Determine the [x, y] coordinate at the center of the cell enclosing the given text.  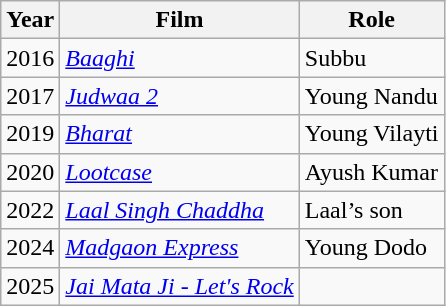
Young Dodo [372, 248]
2016 [30, 58]
Baaghi [180, 58]
2019 [30, 134]
2022 [30, 210]
2024 [30, 248]
Film [180, 20]
Laal’s son [372, 210]
Madgaon Express [180, 248]
Year [30, 20]
2025 [30, 286]
Young Vilayti [372, 134]
Bharat [180, 134]
Judwaa 2 [180, 96]
Role [372, 20]
Young Nandu [372, 96]
Subbu [372, 58]
Laal Singh Chaddha [180, 210]
2020 [30, 172]
Ayush Kumar [372, 172]
2017 [30, 96]
Lootcase [180, 172]
Jai Mata Ji - Let's Rock [180, 286]
